Return (x, y) of the center of cell containing provided text 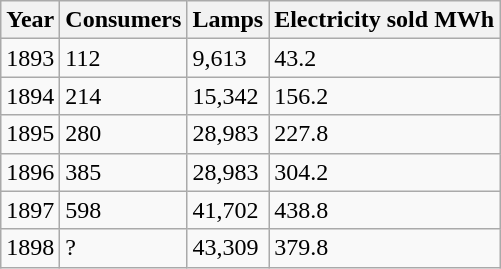
Electricity sold MWh (384, 20)
438.8 (384, 210)
280 (124, 134)
112 (124, 58)
Year (30, 20)
43,309 (228, 248)
1898 (30, 248)
227.8 (384, 134)
156.2 (384, 96)
Lamps (228, 20)
9,613 (228, 58)
Consumers (124, 20)
1893 (30, 58)
1897 (30, 210)
598 (124, 210)
304.2 (384, 172)
1896 (30, 172)
1894 (30, 96)
41,702 (228, 210)
15,342 (228, 96)
43.2 (384, 58)
379.8 (384, 248)
? (124, 248)
385 (124, 172)
214 (124, 96)
1895 (30, 134)
